Locate the cell with the specified text and output its (x, y) center coordinate. 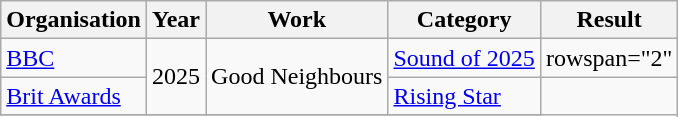
BBC (74, 58)
rowspan="2" (609, 58)
Year (176, 20)
Organisation (74, 20)
Good Neighbours (297, 77)
Rising Star (464, 96)
Result (609, 20)
Work (297, 20)
Category (464, 20)
2025 (176, 77)
Sound of 2025 (464, 58)
Brit Awards (74, 96)
